Determine the (X, Y) coordinate at the center of the cell enclosing the given text.  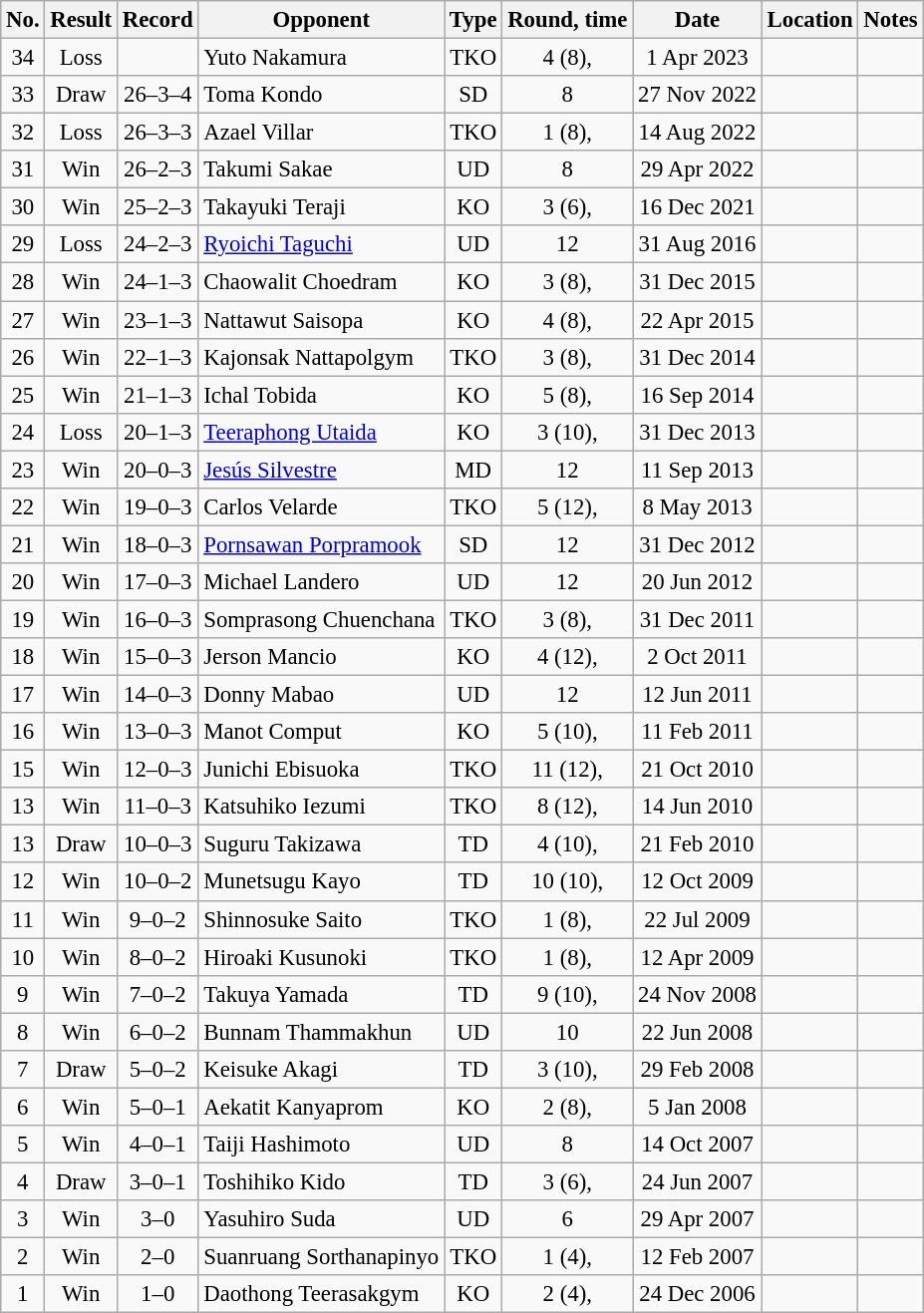
1 Apr 2023 (698, 58)
2 (8), (568, 1107)
22 Jul 2009 (698, 919)
28 (23, 282)
21 (23, 544)
15 (23, 770)
22 (23, 507)
5–0–1 (157, 1107)
14 Aug 2022 (698, 133)
22–1–3 (157, 357)
9–0–2 (157, 919)
5 (8), (568, 395)
MD (473, 470)
34 (23, 58)
7–0–2 (157, 994)
4 (12), (568, 657)
31 Dec 2013 (698, 432)
30 (23, 207)
26–3–4 (157, 95)
16 Sep 2014 (698, 395)
Michael Landero (321, 582)
24–2–3 (157, 244)
24 Dec 2006 (698, 1294)
15–0–3 (157, 657)
7 (23, 1070)
8 (12), (568, 807)
14 Jun 2010 (698, 807)
11 (23, 919)
8 May 2013 (698, 507)
31 (23, 169)
2 Oct 2011 (698, 657)
16–0–3 (157, 619)
19–0–3 (157, 507)
33 (23, 95)
Takumi Sakae (321, 169)
26 (23, 357)
25–2–3 (157, 207)
31 Dec 2014 (698, 357)
Takayuki Teraji (321, 207)
20–0–3 (157, 470)
21 Feb 2010 (698, 844)
31 Dec 2015 (698, 282)
31 Dec 2012 (698, 544)
12 Apr 2009 (698, 957)
11–0–3 (157, 807)
Keisuke Akagi (321, 1070)
Opponent (321, 20)
Location (809, 20)
12 Jun 2011 (698, 695)
Munetsugu Kayo (321, 882)
23 (23, 470)
Shinnosuke Saito (321, 919)
Donny Mabao (321, 695)
21–1–3 (157, 395)
Notes (891, 20)
5 Jan 2008 (698, 1107)
Kajonsak Nattapolgym (321, 357)
24–1–3 (157, 282)
21 Oct 2010 (698, 770)
Toma Kondo (321, 95)
Toshihiko Kido (321, 1181)
17 (23, 695)
9 (23, 994)
No. (23, 20)
24 Nov 2008 (698, 994)
29 Apr 2022 (698, 169)
19 (23, 619)
Teeraphong Utaida (321, 432)
Suguru Takizawa (321, 844)
Jerson Mancio (321, 657)
Carlos Velarde (321, 507)
Yuto Nakamura (321, 58)
12–0–3 (157, 770)
25 (23, 395)
Chaowalit Choedram (321, 282)
1 (23, 1294)
14–0–3 (157, 695)
26–3–3 (157, 133)
3–0 (157, 1219)
29 Apr 2007 (698, 1219)
11 (12), (568, 770)
20 (23, 582)
12 Feb 2007 (698, 1257)
Result (82, 20)
1 (4), (568, 1257)
3 (23, 1219)
2 (23, 1257)
4 (10), (568, 844)
12 Oct 2009 (698, 882)
Yasuhiro Suda (321, 1219)
Manot Comput (321, 732)
29 (23, 244)
Takuya Yamada (321, 994)
27 (23, 320)
16 (23, 732)
Date (698, 20)
16 Dec 2021 (698, 207)
14 Oct 2007 (698, 1145)
31 Dec 2011 (698, 619)
Record (157, 20)
Katsuhiko Iezumi (321, 807)
Junichi Ebisuoka (321, 770)
13–0–3 (157, 732)
Ryoichi Taguchi (321, 244)
17–0–3 (157, 582)
20–1–3 (157, 432)
Nattawut Saisopa (321, 320)
31 Aug 2016 (698, 244)
27 Nov 2022 (698, 95)
Taiji Hashimoto (321, 1145)
10 (10), (568, 882)
3–0–1 (157, 1181)
9 (10), (568, 994)
18 (23, 657)
24 Jun 2007 (698, 1181)
4 (23, 1181)
2 (4), (568, 1294)
Daothong Teerasakgym (321, 1294)
Somprasong Chuenchana (321, 619)
Jesús Silvestre (321, 470)
23–1–3 (157, 320)
Type (473, 20)
24 (23, 432)
2–0 (157, 1257)
22 Jun 2008 (698, 1032)
26–2–3 (157, 169)
Suanruang Sorthanapinyo (321, 1257)
11 Sep 2013 (698, 470)
Bunnam Thammakhun (321, 1032)
32 (23, 133)
10–0–2 (157, 882)
Round, time (568, 20)
Pornsawan Porpramook (321, 544)
22 Apr 2015 (698, 320)
5 (23, 1145)
5–0–2 (157, 1070)
Hiroaki Kusunoki (321, 957)
18–0–3 (157, 544)
1–0 (157, 1294)
4–0–1 (157, 1145)
10–0–3 (157, 844)
Azael Villar (321, 133)
29 Feb 2008 (698, 1070)
20 Jun 2012 (698, 582)
Ichal Tobida (321, 395)
5 (10), (568, 732)
6–0–2 (157, 1032)
Aekatit Kanyaprom (321, 1107)
11 Feb 2011 (698, 732)
5 (12), (568, 507)
8–0–2 (157, 957)
